Locate the cell with the specified text and output its [X, Y] center coordinate. 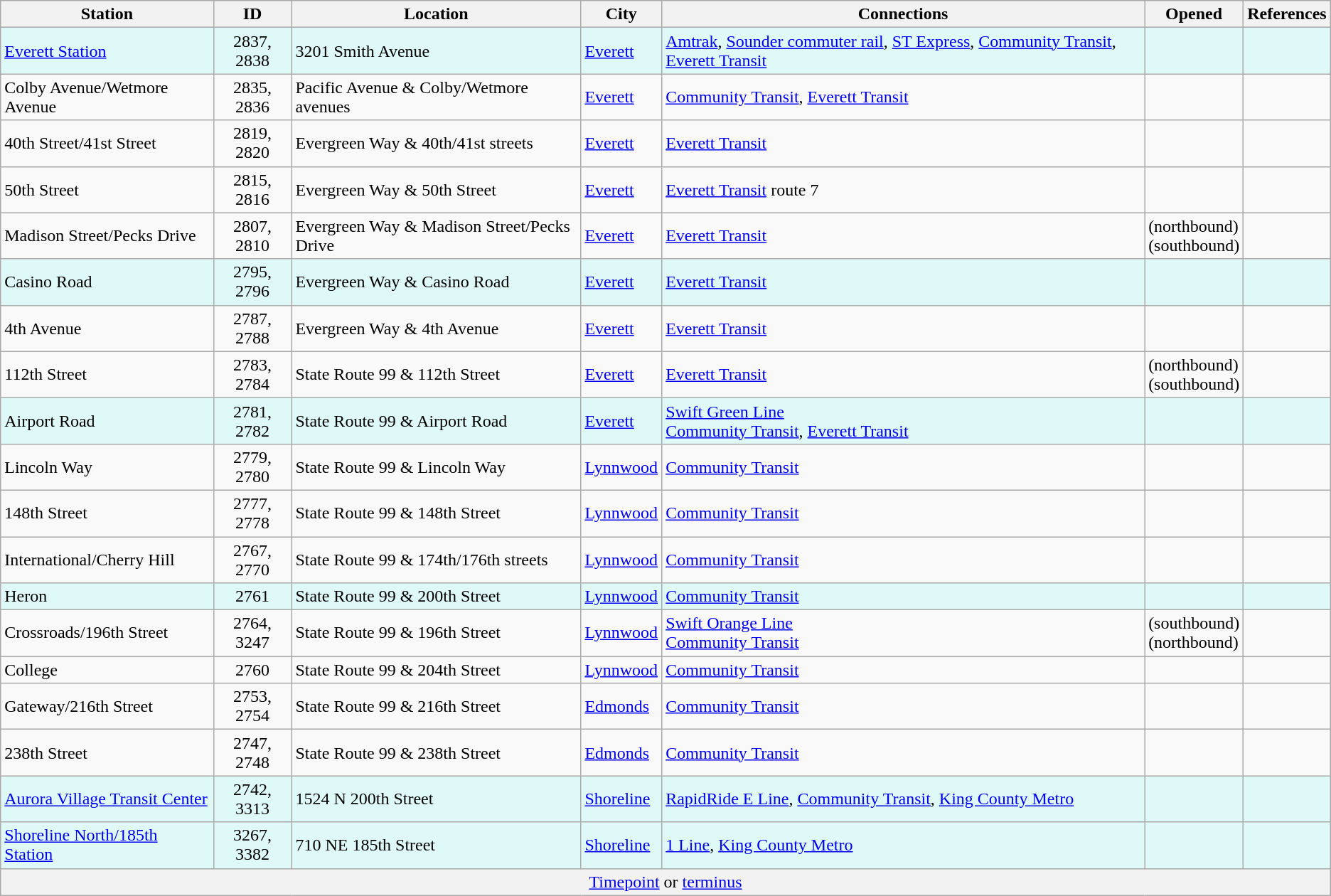
2742, 3313 [252, 799]
Amtrak, Sounder commuter rail, ST Express, Community Transit, Everett Transit [903, 51]
2777, 2778 [252, 513]
2835, 2836 [252, 97]
State Route 99 & Airport Road [437, 421]
2779, 2780 [252, 466]
Shoreline North/185th Station [107, 845]
Airport Road [107, 421]
Everett Transit route 7 [903, 189]
Timepoint or terminus [665, 882]
International/Cherry Hill [107, 559]
Crossroads/196th Street [107, 633]
RapidRide E Line, Community Transit, King County Metro [903, 799]
112th Street [107, 374]
2764, 3247 [252, 633]
Swift Green LineCommunity Transit, Everett Transit [903, 421]
State Route 99 & 174th/176th streets [437, 559]
Pacific Avenue & Colby/Wetmore avenues [437, 97]
Everett Station [107, 51]
State Route 99 & 196th Street [437, 633]
References [1287, 14]
2747, 2748 [252, 752]
Location [437, 14]
148th Street [107, 513]
238th Street [107, 752]
2815, 2816 [252, 189]
2795, 2796 [252, 282]
Madison Street/Pecks Drive [107, 236]
Opened [1194, 14]
Aurora Village Transit Center [107, 799]
Evergreen Way & 40th/41st streets [437, 144]
State Route 99 & 148th Street [437, 513]
ID [252, 14]
State Route 99 & 238th Street [437, 752]
State Route 99 & 216th Street [437, 707]
State Route 99 & 204th Street [437, 670]
Evergreen Way & 50th Street [437, 189]
Heron [107, 597]
3201 Smith Avenue [437, 51]
(southbound) (northbound) [1194, 633]
1524 N 200th Street [437, 799]
State Route 99 & 200th Street [437, 597]
2767, 2770 [252, 559]
2837, 2838 [252, 51]
Evergreen Way & Madison Street/Pecks Drive [437, 236]
710 NE 185th Street [437, 845]
Community Transit, Everett Transit [903, 97]
Colby Avenue/Wetmore Avenue [107, 97]
Evergreen Way & Casino Road [437, 282]
2807, 2810 [252, 236]
3267, 3382 [252, 845]
Connections [903, 14]
City [621, 14]
4th Avenue [107, 329]
Gateway/216th Street [107, 707]
1 Line, King County Metro [903, 845]
2761 [252, 597]
Lincoln Way [107, 466]
2783, 2784 [252, 374]
2760 [252, 670]
2781, 2782 [252, 421]
State Route 99 & 112th Street [437, 374]
State Route 99 & Lincoln Way [437, 466]
Evergreen Way & 4th Avenue [437, 329]
2787, 2788 [252, 329]
2753, 2754 [252, 707]
Casino Road [107, 282]
College [107, 670]
Station [107, 14]
Swift Orange LineCommunity Transit [903, 633]
2819, 2820 [252, 144]
50th Street [107, 189]
40th Street/41st Street [107, 144]
